Find where the given text appears and provide that cell's center as (X, Y) coordinate. 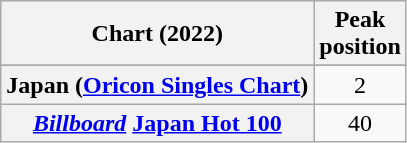
Japan (Oricon Singles Chart) (158, 85)
Peakposition (360, 34)
Chart (2022) (158, 34)
2 (360, 85)
40 (360, 123)
Billboard Japan Hot 100 (158, 123)
